Identify which cell holds the provided text, then report its [X, Y] central coordinate. 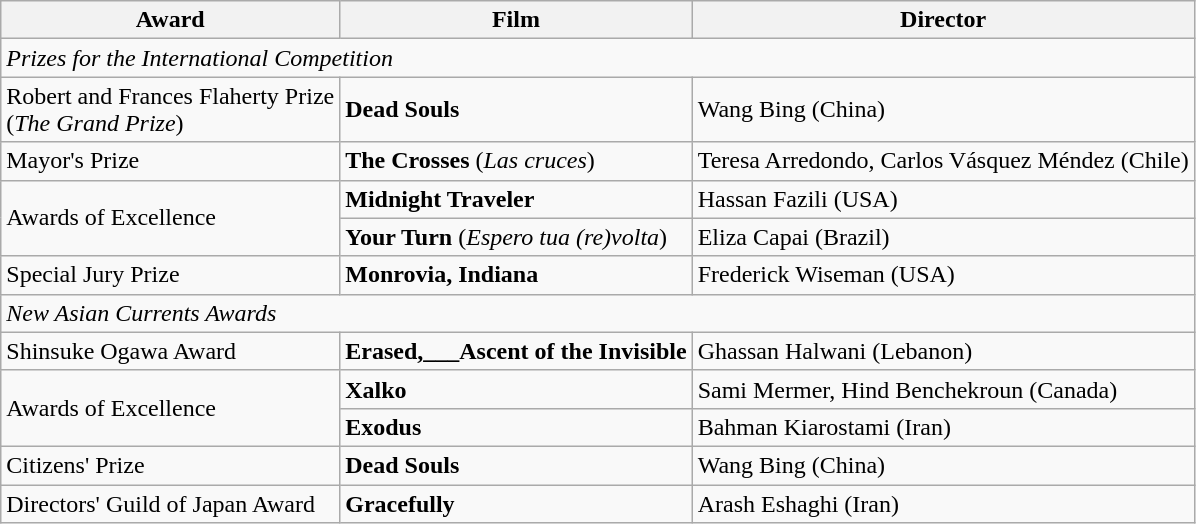
Citizens' Prize [170, 465]
Director [943, 20]
Monrovia, Indiana [516, 275]
Special Jury Prize [170, 275]
Eliza Capai (Brazil) [943, 237]
Hassan Fazili (USA) [943, 199]
Erased,___Ascent of the Invisible [516, 351]
Robert and Frances Flaherty Prize(The Grand Prize) [170, 110]
Midnight Traveler [516, 199]
Mayor's Prize [170, 161]
Exodus [516, 427]
Award [170, 20]
Your Turn (Espero tua (re)volta) [516, 237]
Prizes for the International Competition [598, 58]
Sami Mermer, Hind Benchekroun (Canada) [943, 389]
Teresa Arredondo, Carlos Vásquez Méndez (Chile) [943, 161]
Gracefully [516, 503]
Bahman Kiarostami (Iran) [943, 427]
New Asian Currents Awards [598, 313]
The Crosses (Las cruces) [516, 161]
Frederick Wiseman (USA) [943, 275]
Xalko [516, 389]
Shinsuke Ogawa Award [170, 351]
Arash Eshaghi (Iran) [943, 503]
Directors' Guild of Japan Award [170, 503]
Film [516, 20]
Ghassan Halwani (Lebanon) [943, 351]
